Provide the (X, Y) coordinate of the cell's center where the given text is located.  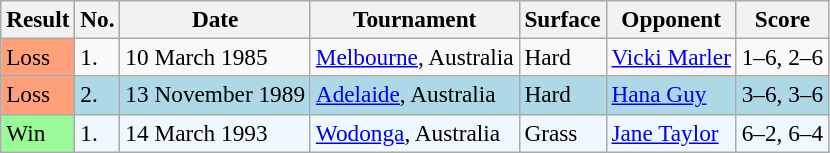
3–6, 3–6 (782, 95)
10 March 1985 (215, 57)
Score (782, 19)
Win (38, 133)
Melbourne, Australia (414, 57)
Hana Guy (671, 95)
Opponent (671, 19)
14 March 1993 (215, 133)
Grass (562, 133)
13 November 1989 (215, 95)
Wodonga, Australia (414, 133)
1–6, 2–6 (782, 57)
Jane Taylor (671, 133)
No. (98, 19)
Surface (562, 19)
Result (38, 19)
Date (215, 19)
6–2, 6–4 (782, 133)
2. (98, 95)
Tournament (414, 19)
Vicki Marler (671, 57)
Adelaide, Australia (414, 95)
